Locate the cell with the specified text and output its (x, y) center coordinate. 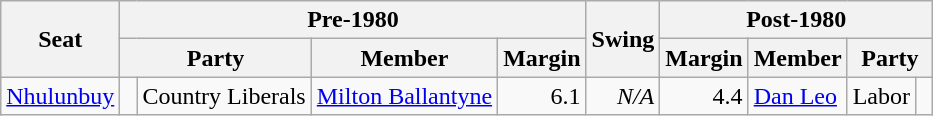
Nhulunbuy (60, 96)
Post-1980 (796, 20)
Swing (623, 39)
Pre-1980 (353, 20)
Labor (881, 96)
Milton Ballantyne (404, 96)
Country Liberals (224, 96)
N/A (623, 96)
Seat (60, 39)
Dan Leo (798, 96)
6.1 (542, 96)
4.4 (704, 96)
